Search for the cell housing the specified text and yield its [x, y] center coordinate. 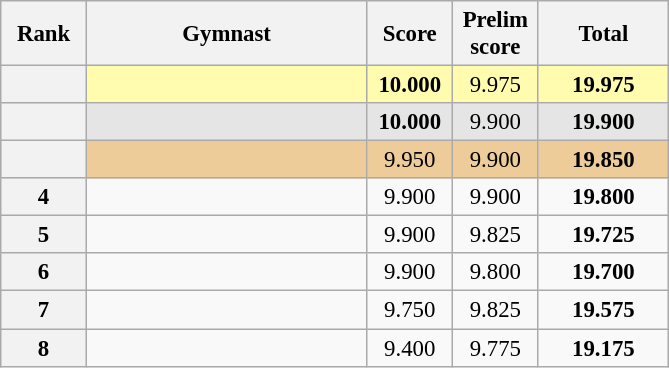
9.800 [496, 273]
8 [44, 348]
9.400 [410, 348]
9.750 [410, 310]
19.725 [604, 235]
9.775 [496, 348]
9.975 [496, 85]
4 [44, 197]
19.700 [604, 273]
Gymnast [226, 34]
7 [44, 310]
Score [410, 34]
19.850 [604, 160]
19.900 [604, 122]
Rank [44, 34]
19.575 [604, 310]
5 [44, 235]
19.175 [604, 348]
Total [604, 34]
9.950 [410, 160]
6 [44, 273]
19.800 [604, 197]
19.975 [604, 85]
Prelim score [496, 34]
